Provide the [x, y] coordinate of the cell's center where the given text is located.  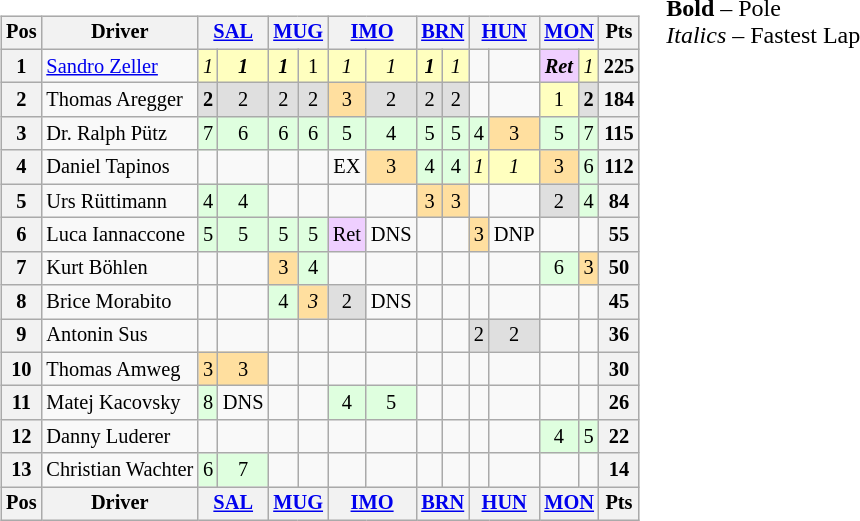
EX [347, 167]
55 [619, 235]
115 [619, 134]
Kurt Böhlen [120, 268]
36 [619, 336]
45 [619, 302]
Sandro Zeller [120, 66]
Dr. Ralph Pütz [120, 134]
11 [21, 403]
225 [619, 66]
50 [619, 268]
Luca Iannaccone [120, 235]
Brice Morabito [120, 302]
Christian Wachter [120, 470]
14 [619, 470]
84 [619, 201]
112 [619, 167]
13 [21, 470]
22 [619, 437]
10 [21, 369]
12 [21, 437]
184 [619, 100]
Antonin Sus [120, 336]
26 [619, 403]
Daniel Tapinos [120, 167]
Danny Luderer [120, 437]
Matej Kacovsky [120, 403]
Urs Rüttimann [120, 201]
Thomas Aregger [120, 100]
DNP [514, 235]
Thomas Amweg [120, 369]
9 [21, 336]
30 [619, 369]
